From the cell containing the given text, extract its center point as [x, y] coordinate. 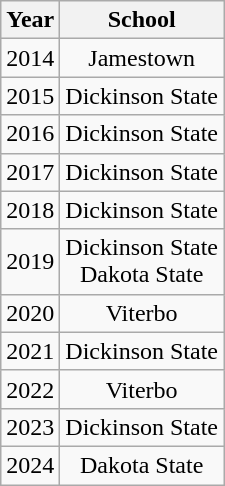
2014 [30, 58]
2017 [30, 172]
2021 [30, 351]
School [142, 20]
2019 [30, 262]
2022 [30, 389]
2015 [30, 96]
Jamestown [142, 58]
Dakota State [142, 465]
2023 [30, 427]
2020 [30, 313]
2024 [30, 465]
2016 [30, 134]
Dickinson StateDakota State [142, 262]
2018 [30, 210]
Year [30, 20]
